Return the [x, y] coordinate for the center point of the cell that contains the specified text.  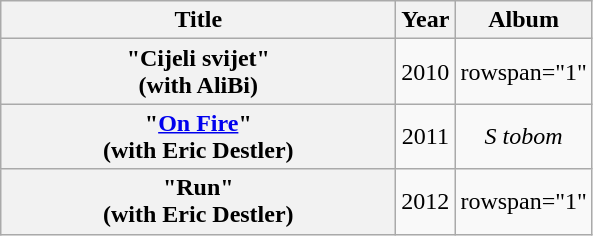
2010 [426, 72]
Year [426, 20]
2011 [426, 136]
Title [198, 20]
2012 [426, 202]
"Cijeli svijet"(with AliBi) [198, 72]
"On Fire"(with Eric Destler) [198, 136]
S tobom [524, 136]
"Run"(with Eric Destler) [198, 202]
Album [524, 20]
